Extract the [X, Y] coordinate from the center of the cell holding the provided text.  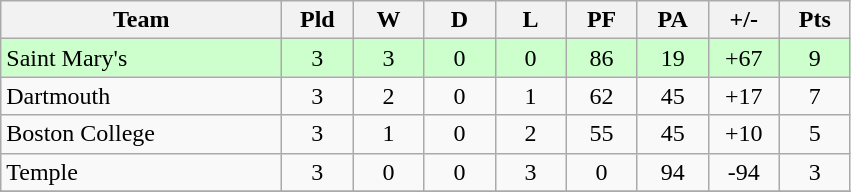
L [530, 20]
Temple [142, 172]
7 [814, 96]
9 [814, 58]
Team [142, 20]
Saint Mary's [142, 58]
-94 [744, 172]
19 [672, 58]
D [460, 20]
W [388, 20]
+/- [744, 20]
Boston College [142, 134]
Pld [318, 20]
+17 [744, 96]
PA [672, 20]
5 [814, 134]
94 [672, 172]
86 [602, 58]
Dartmouth [142, 96]
+67 [744, 58]
+10 [744, 134]
55 [602, 134]
62 [602, 96]
PF [602, 20]
Pts [814, 20]
